Search for the cell housing the specified text and yield its [x, y] center coordinate. 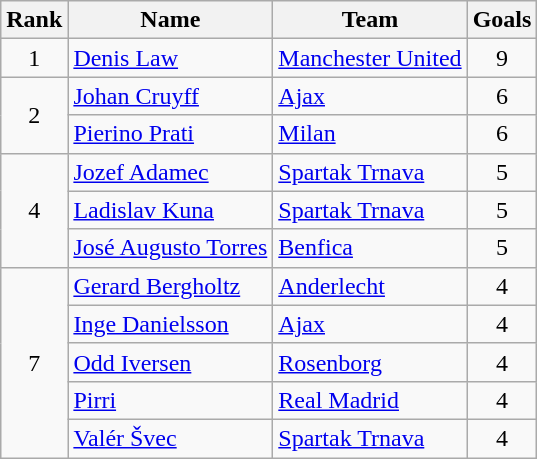
Rank [34, 20]
Real Madrid [370, 400]
Milan [370, 134]
Denis Law [170, 58]
Jozef Adamec [170, 172]
Ladislav Kuna [170, 210]
Johan Cruyff [170, 96]
9 [502, 58]
Pierino Prati [170, 134]
José Augusto Torres [170, 248]
2 [34, 115]
Goals [502, 20]
Rosenborg [370, 362]
Pirri [170, 400]
Manchester United [370, 58]
Valér Švec [170, 438]
Gerard Bergholtz [170, 286]
1 [34, 58]
Anderlecht [370, 286]
Inge Danielsson [170, 324]
Benfica [370, 248]
Odd Iversen [170, 362]
Team [370, 20]
7 [34, 362]
Name [170, 20]
